Output the [X, Y] coordinate of the center of the cell containing the given text.  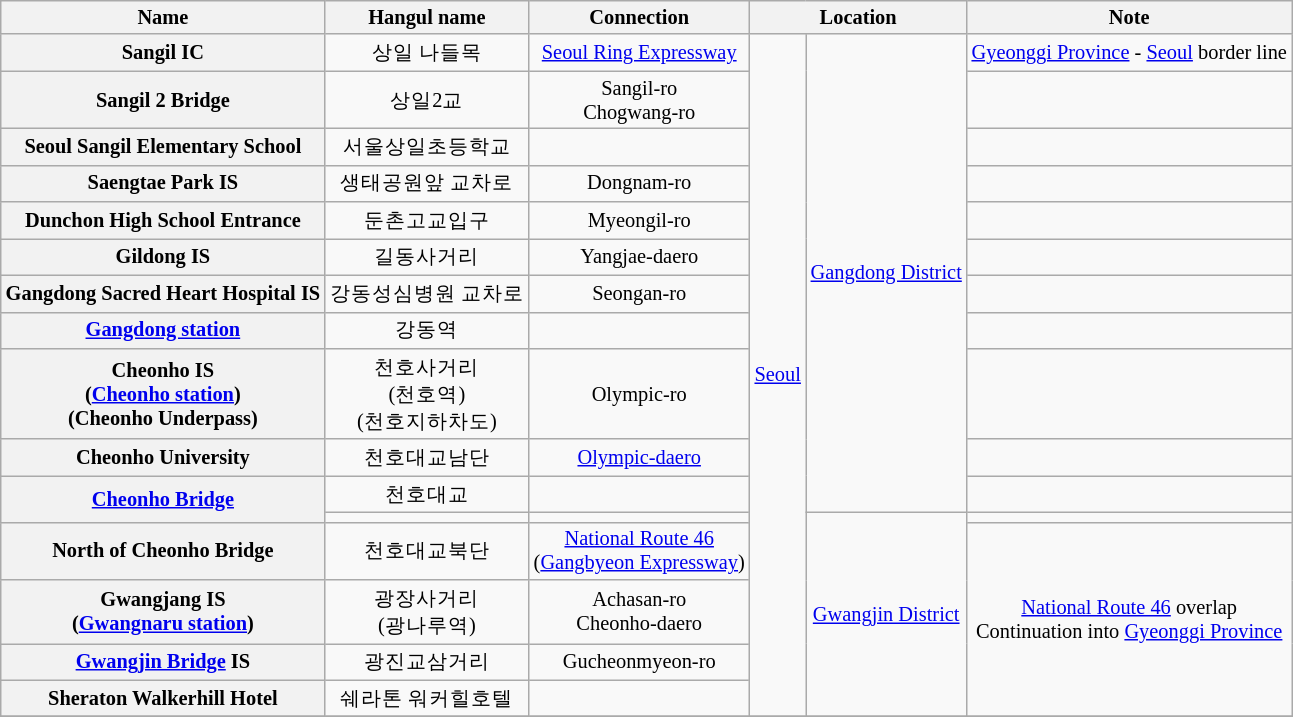
Hangul name [427, 17]
Olympic-ro [640, 394]
Cheonho IS(Cheonho station)(Cheonho Underpass) [163, 394]
Seoul [778, 375]
Note [1130, 17]
광진교삼거리 [427, 662]
Cheonho Bridge [163, 499]
Gwangjin Bridge IS [163, 662]
서울상일초등학교 [427, 146]
쉐라톤 워커힐호텔 [427, 698]
Gangdong Sacred Heart Hospital IS [163, 294]
천호대교북단 [427, 551]
North of Cheonho Bridge [163, 551]
Dunchon High School Entrance [163, 220]
Location [858, 17]
Seoul Ring Expressway [640, 52]
Gangdong District [886, 273]
Gildong IS [163, 256]
천호대교 [427, 494]
상일 나들목 [427, 52]
광장사거리(광나루역) [427, 612]
Gangdong station [163, 330]
길동사거리 [427, 256]
Dongnam-ro [640, 184]
Olympic-daero [640, 458]
Name [163, 17]
Cheonho University [163, 458]
Gucheonmyeon-ro [640, 662]
Seoul Sangil Elementary School [163, 146]
둔촌고교입구 [427, 220]
Achasan-roCheonho-daero [640, 612]
Sangil-roChogwang-ro [640, 100]
Gyeonggi Province - Seoul border line [1130, 52]
Seongan-ro [640, 294]
강동성심병원 교차로 [427, 294]
Saengtae Park IS [163, 184]
Sheraton Walkerhill Hotel [163, 698]
National Route 46 overlapContinuation into Gyeonggi Province [1130, 620]
상일2교 [427, 100]
Sangil IC [163, 52]
Gwangjang IS(Gwangnaru station) [163, 612]
National Route 46(Gangbyeon Expressway) [640, 551]
천호사거리(천호역)(천호지하차도) [427, 394]
생태공원앞 교차로 [427, 184]
강동역 [427, 330]
Gwangjin District [886, 614]
천호대교남단 [427, 458]
Myeongil-ro [640, 220]
Yangjae-daero [640, 256]
Sangil 2 Bridge [163, 100]
Connection [640, 17]
